Detect which cell encompasses the target text, then output its [x, y] center coordinate. 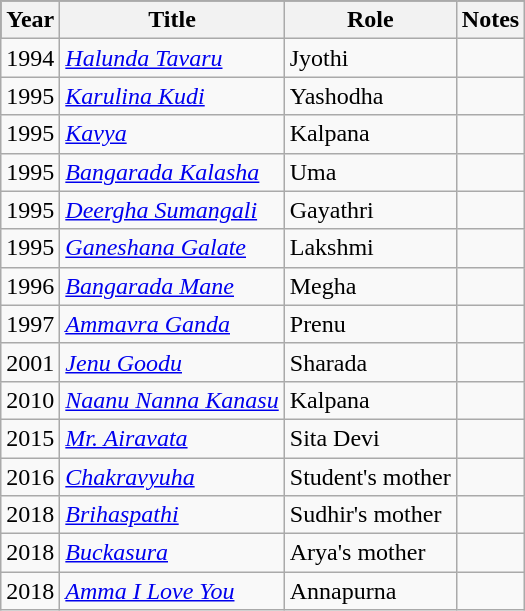
Sharada [370, 362]
Mr. Airavata [172, 438]
Gayathri [370, 210]
Karulina Kudi [172, 96]
Jenu Goodu [172, 362]
Arya's mother [370, 553]
2015 [30, 438]
Sudhir's mother [370, 515]
1994 [30, 58]
Lakshmi [370, 248]
Bangarada Mane [172, 286]
Naanu Nanna Kanasu [172, 400]
Student's mother [370, 477]
Sita Devi [370, 438]
Megha [370, 286]
Uma [370, 172]
Chakravyuha [172, 477]
Halunda Tavaru [172, 58]
2016 [30, 477]
1997 [30, 324]
Jyothi [370, 58]
Role [370, 20]
Ganeshana Galate [172, 248]
2010 [30, 400]
Brihaspathi [172, 515]
Kavya [172, 134]
Ammavra Ganda [172, 324]
Amma I Love You [172, 591]
Notes [490, 20]
Buckasura [172, 553]
Title [172, 20]
Year [30, 20]
2001 [30, 362]
1996 [30, 286]
Bangarada Kalasha [172, 172]
Prenu [370, 324]
Yashodha [370, 96]
Deergha Sumangali [172, 210]
Annapurna [370, 591]
